Return the (X, Y) coordinate for the center point of the cell that contains the specified text.  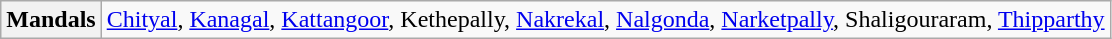
Mandals (51, 20)
Chityal, Kanagal, Kattangoor, Kethepally, Nakrekal, Nalgonda, Narketpally, Shaligouraram, Thipparthy (606, 20)
